For the text-containing cell, return its midpoint in [x, y] coordinate format. 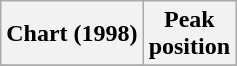
Chart (1998) [72, 34]
Peakposition [189, 34]
